From the cell containing the given text, extract its center point as [X, Y] coordinate. 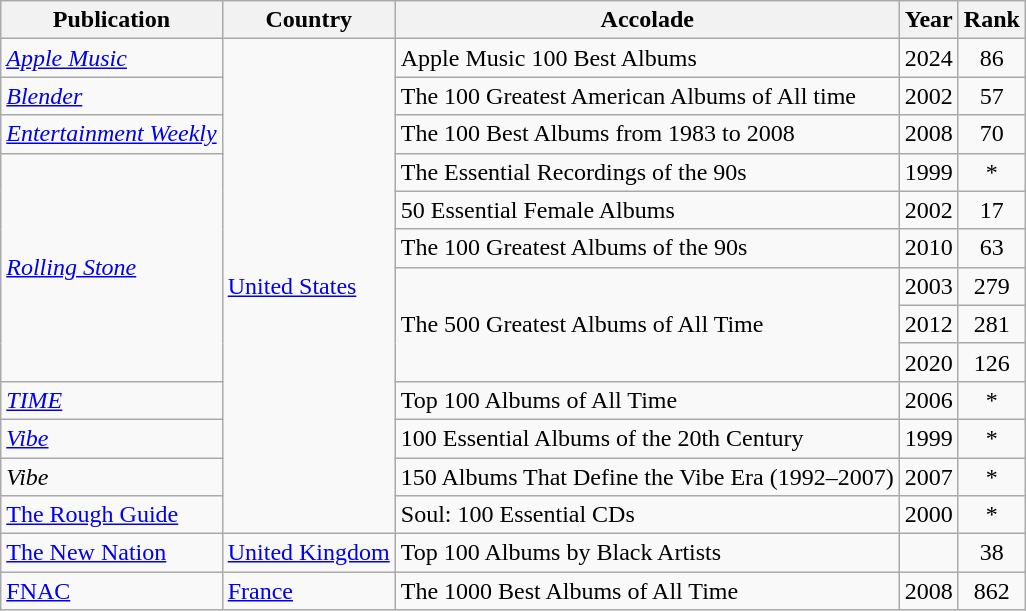
United Kingdom [308, 553]
Apple Music 100 Best Albums [647, 58]
86 [992, 58]
2024 [928, 58]
Accolade [647, 20]
Soul: 100 Essential CDs [647, 515]
279 [992, 286]
2020 [928, 362]
The New Nation [112, 553]
Blender [112, 96]
The Essential Recordings of the 90s [647, 172]
United States [308, 286]
2010 [928, 248]
Entertainment Weekly [112, 134]
FNAC [112, 591]
70 [992, 134]
126 [992, 362]
Apple Music [112, 58]
63 [992, 248]
France [308, 591]
2007 [928, 477]
150 Albums That Define the Vibe Era (1992–2007) [647, 477]
2012 [928, 324]
Year [928, 20]
TIME [112, 400]
50 Essential Female Albums [647, 210]
862 [992, 591]
100 Essential Albums of the 20th Century [647, 438]
Publication [112, 20]
The 100 Greatest American Albums of All time [647, 96]
The 500 Greatest Albums of All Time [647, 324]
Rank [992, 20]
57 [992, 96]
The 100 Greatest Albums of the 90s [647, 248]
Country [308, 20]
2003 [928, 286]
Rolling Stone [112, 267]
Top 100 Albums of All Time [647, 400]
281 [992, 324]
2000 [928, 515]
17 [992, 210]
The 100 Best Albums from 1983 to 2008 [647, 134]
Top 100 Albums by Black Artists [647, 553]
2006 [928, 400]
The Rough Guide [112, 515]
The 1000 Best Albums of All Time [647, 591]
38 [992, 553]
